From the cell containing the given text, extract its center point as [X, Y] coordinate. 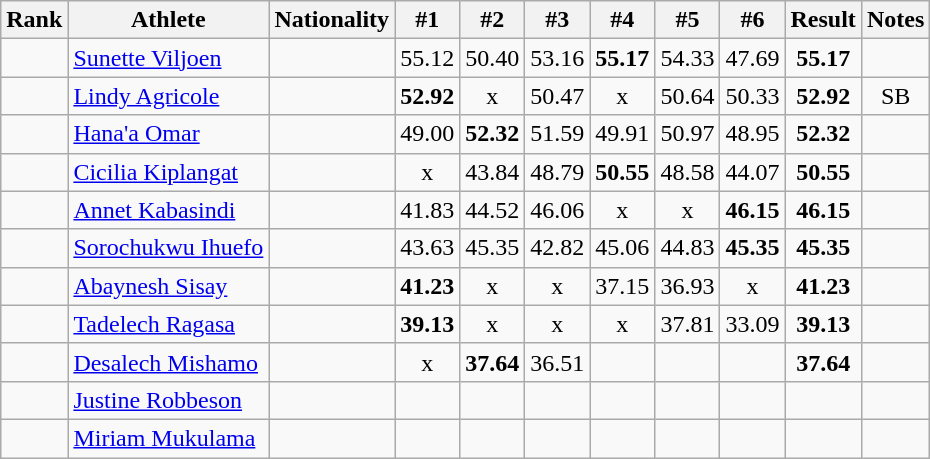
50.33 [752, 96]
Sorochukwu Ihuefo [168, 248]
Athlete [168, 20]
#2 [492, 20]
36.51 [558, 362]
54.33 [688, 58]
Result [823, 20]
51.59 [558, 134]
48.79 [558, 172]
Cicilia Kiplangat [168, 172]
47.69 [752, 58]
50.40 [492, 58]
44.07 [752, 172]
43.84 [492, 172]
48.58 [688, 172]
Desalech Mishamo [168, 362]
Tadelech Ragasa [168, 324]
55.12 [428, 58]
41.83 [428, 210]
#6 [752, 20]
48.95 [752, 134]
SB [895, 96]
Miriam Mukulama [168, 438]
#3 [558, 20]
36.93 [688, 286]
44.83 [688, 248]
50.47 [558, 96]
Sunette Viljoen [168, 58]
37.81 [688, 324]
37.15 [622, 286]
42.82 [558, 248]
#1 [428, 20]
33.09 [752, 324]
50.97 [688, 134]
Justine Robbeson [168, 400]
Annet Kabasindi [168, 210]
53.16 [558, 58]
46.06 [558, 210]
#5 [688, 20]
#4 [622, 20]
50.64 [688, 96]
Hana'a Omar [168, 134]
Rank [34, 20]
Lindy Agricole [168, 96]
43.63 [428, 248]
Nationality [332, 20]
49.91 [622, 134]
45.06 [622, 248]
44.52 [492, 210]
49.00 [428, 134]
Notes [895, 20]
Abaynesh Sisay [168, 286]
